Detect which cell encompasses the target text, then output its [x, y] center coordinate. 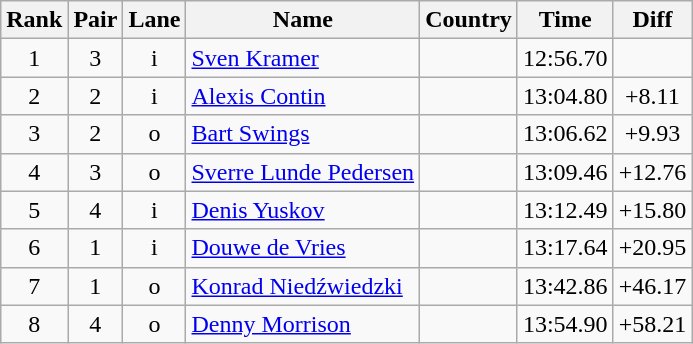
+58.21 [652, 324]
Sven Kramer [303, 58]
5 [34, 210]
13:42.86 [565, 286]
+9.93 [652, 134]
Bart Swings [303, 134]
Alexis Contin [303, 96]
Diff [652, 20]
6 [34, 248]
Konrad Niedźwiedzki [303, 286]
13:12.49 [565, 210]
Time [565, 20]
13:09.46 [565, 172]
Denny Morrison [303, 324]
7 [34, 286]
+8.11 [652, 96]
+15.80 [652, 210]
8 [34, 324]
12:56.70 [565, 58]
13:04.80 [565, 96]
Rank [34, 20]
+46.17 [652, 286]
Douwe de Vries [303, 248]
+20.95 [652, 248]
Country [469, 20]
Denis Yuskov [303, 210]
+12.76 [652, 172]
13:54.90 [565, 324]
Lane [154, 20]
13:06.62 [565, 134]
13:17.64 [565, 248]
Name [303, 20]
Pair [96, 20]
Sverre Lunde Pedersen [303, 172]
